For the text-containing cell, return its midpoint in (X, Y) coordinate format. 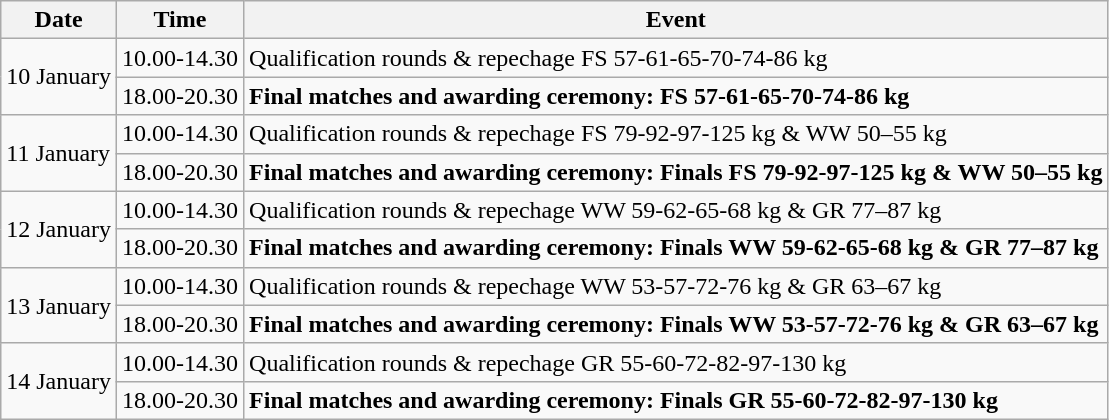
Event (676, 20)
Qualification rounds & repechage FS 57-61-65-70-74-86 kg (676, 58)
Date (59, 20)
12 January (59, 229)
10 January (59, 77)
Final matches and awarding ceremony: Finals WW 59-62-65-68 kg & GR 77–87 kg (676, 248)
Time (180, 20)
14 January (59, 381)
Final matches and awarding ceremony: Finals WW 53-57-72-76 kg & GR 63–67 kg (676, 324)
Qualification rounds & repechage FS 79-92-97-125 kg & WW 50–55 kg (676, 134)
Final matches and awarding ceremony: FS 57-61-65-70-74-86 kg (676, 96)
Qualification rounds & repechage GR 55-60-72-82-97-130 kg (676, 362)
Final matches and awarding ceremony: Finals GR 55-60-72-82-97-130 kg (676, 400)
11 January (59, 153)
Final matches and awarding ceremony: Finals FS 79-92-97-125 kg & WW 50–55 kg (676, 172)
13 January (59, 305)
Qualification rounds & repechage WW 53-57-72-76 kg & GR 63–67 kg (676, 286)
Qualification rounds & repechage WW 59-62-65-68 kg & GR 77–87 kg (676, 210)
